Extract the (X, Y) coordinate from the center of the cell holding the provided text.  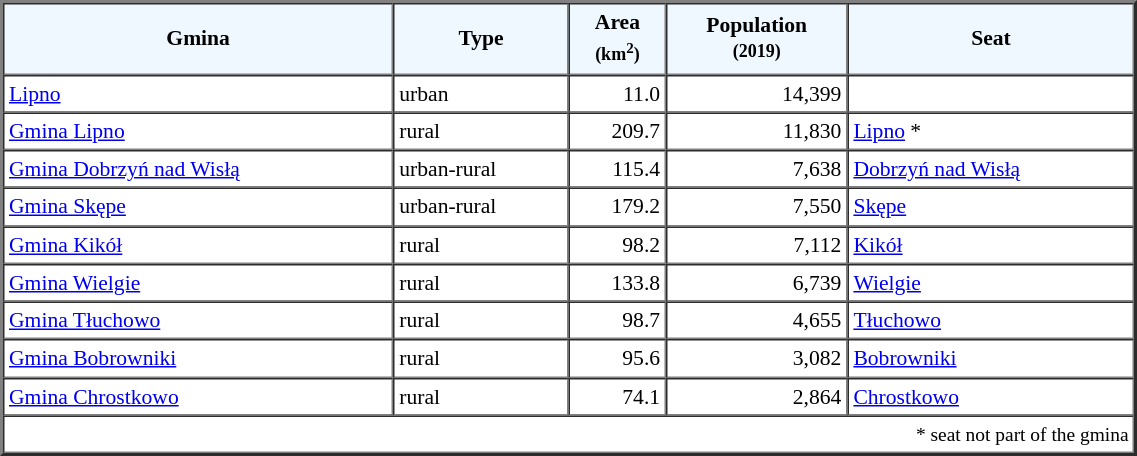
Bobrowniki (990, 359)
7,638 (756, 169)
Population(2019) (756, 38)
Kikół (990, 245)
Gmina Dobrzyń nad Wisłą (198, 169)
Type (480, 38)
Chrostkowo (990, 396)
14,399 (756, 93)
Area(km2) (618, 38)
11,830 (756, 131)
Wielgie (990, 283)
Tłuchowo (990, 321)
urban (480, 93)
Dobrzyń nad Wisłą (990, 169)
Gmina Bobrowniki (198, 359)
133.8 (618, 283)
115.4 (618, 169)
Seat (990, 38)
179.2 (618, 207)
11.0 (618, 93)
Lipno * (990, 131)
6,739 (756, 283)
95.6 (618, 359)
7,550 (756, 207)
Gmina (198, 38)
4,655 (756, 321)
Gmina Kikół (198, 245)
2,864 (756, 396)
Gmina Wielgie (198, 283)
Gmina Lipno (198, 131)
Gmina Chrostkowo (198, 396)
Gmina Tłuchowo (198, 321)
74.1 (618, 396)
7,112 (756, 245)
Gmina Skępe (198, 207)
3,082 (756, 359)
Lipno (198, 93)
209.7 (618, 131)
98.7 (618, 321)
* seat not part of the gmina (569, 434)
Skępe (990, 207)
98.2 (618, 245)
